Detect which cell encompasses the target text, then output its (X, Y) center coordinate. 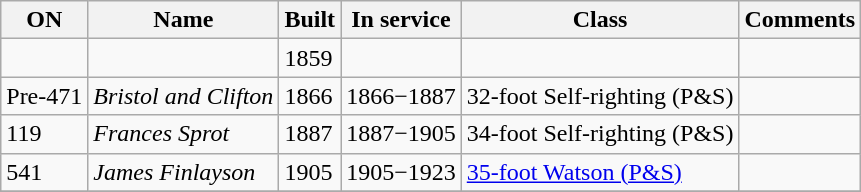
Class (600, 20)
Comments (800, 20)
1887−1905 (402, 134)
1905 (310, 172)
1866−1887 (402, 96)
35-foot Watson (P&S) (600, 172)
Pre-471 (44, 96)
541 (44, 172)
Built (310, 20)
ON (44, 20)
1859 (310, 58)
Bristol and Clifton (184, 96)
34-foot Self-righting (P&S) (600, 134)
James Finlayson (184, 172)
Name (184, 20)
1887 (310, 134)
32-foot Self-righting (P&S) (600, 96)
1905−1923 (402, 172)
Frances Sprot (184, 134)
In service (402, 20)
119 (44, 134)
1866 (310, 96)
